Pinpoint the cell where the given text exists, returning its [x, y] midpoint coordinate. 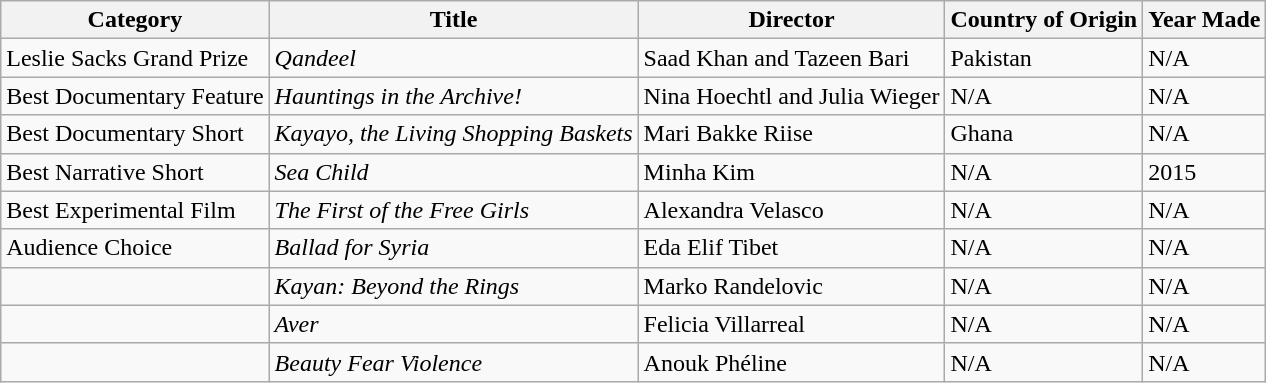
Marko Randelovic [792, 286]
Saad Khan and Tazeen Bari [792, 58]
Director [792, 20]
Audience Choice [135, 248]
Leslie Sacks Grand Prize [135, 58]
Category [135, 20]
Eda Elif Tibet [792, 248]
Felicia Villarreal [792, 324]
Anouk Phéline [792, 362]
Country of Origin [1044, 20]
Nina Hoechtl and Julia Wieger [792, 96]
Title [454, 20]
Hauntings in the Archive! [454, 96]
Aver [454, 324]
Year Made [1204, 20]
Best Narrative Short [135, 172]
Qandeel [454, 58]
Kayan: Beyond the Rings [454, 286]
Minha Kim [792, 172]
Pakistan [1044, 58]
Ghana [1044, 134]
The First of the Free Girls [454, 210]
Best Documentary Feature [135, 96]
Mari Bakke Riise [792, 134]
Best Documentary Short [135, 134]
Alexandra Velasco [792, 210]
Sea Child [454, 172]
Kayayo, the Living Shopping Baskets [454, 134]
Best Experimental Film [135, 210]
2015 [1204, 172]
Ballad for Syria [454, 248]
Beauty Fear Violence [454, 362]
